Determine the [X, Y] coordinate at the center of the cell enclosing the given text.  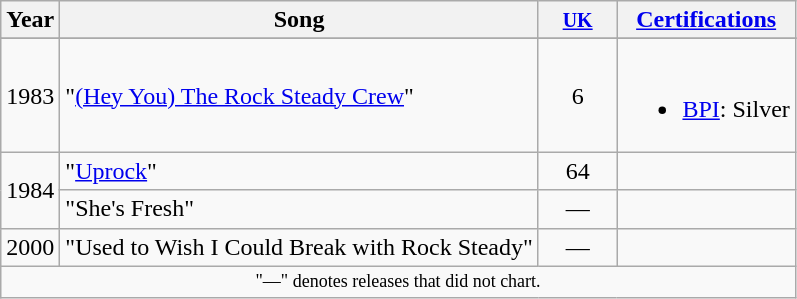
1983 [30, 96]
1984 [30, 190]
"—" denotes releases that did not chart. [398, 282]
BPI: Silver [706, 96]
Song [300, 20]
UK [578, 20]
Year [30, 20]
Certifications [706, 20]
6 [578, 96]
"(Hey You) The Rock Steady Crew" [300, 96]
"Used to Wish I Could Break with Rock Steady" [300, 247]
"Uprock" [300, 171]
64 [578, 171]
"She's Fresh" [300, 209]
2000 [30, 247]
